Scan for the cell matching the given text and deliver its (X, Y) coordinate at center. 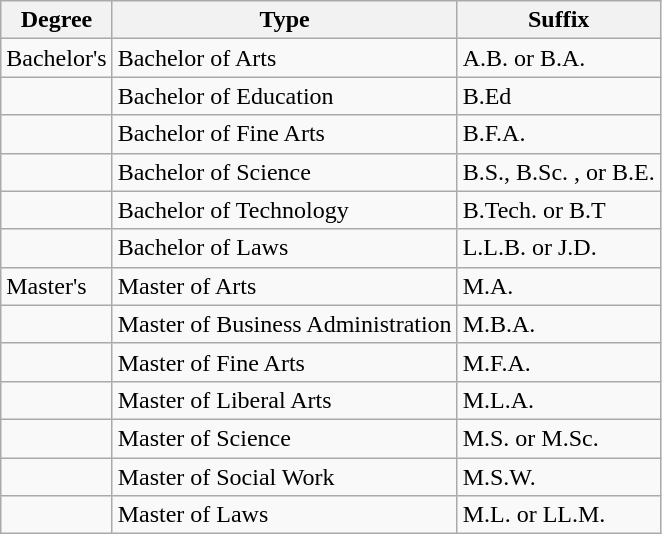
M.A. (558, 286)
M.B.A. (558, 324)
B.S., B.Sc. , or B.E. (558, 172)
Master of Business Administration (284, 324)
B.Ed (558, 96)
Bachelor of Fine Arts (284, 134)
Master of Laws (284, 515)
B.Tech. or B.T (558, 210)
M.S. or M.Sc. (558, 438)
Master's (56, 286)
Master of Arts (284, 286)
Master of Science (284, 438)
Bachelor of Technology (284, 210)
M.S.W. (558, 477)
Bachelor of Laws (284, 248)
M.L.A. (558, 400)
A.B. or B.A. (558, 58)
B.F.A. (558, 134)
Master of Social Work (284, 477)
Suffix (558, 20)
Type (284, 20)
Bachelor of Science (284, 172)
M.L. or LL.M. (558, 515)
Master of Fine Arts (284, 362)
Degree (56, 20)
M.F.A. (558, 362)
Bachelor of Education (284, 96)
Master of Liberal Arts (284, 400)
Bachelor's (56, 58)
Bachelor of Arts (284, 58)
L.L.B. or J.D. (558, 248)
